Search for the cell housing the specified text and yield its [x, y] center coordinate. 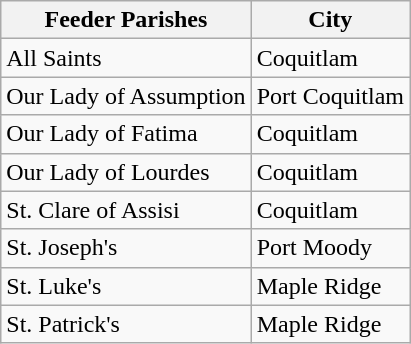
Port Moody [330, 248]
City [330, 20]
Our Lady of Fatima [126, 134]
St. Luke's [126, 286]
St. Joseph's [126, 248]
Our Lady of Assumption [126, 96]
St. Clare of Assisi [126, 210]
All Saints [126, 58]
Our Lady of Lourdes [126, 172]
St. Patrick's [126, 324]
Port Coquitlam [330, 96]
Feeder Parishes [126, 20]
